Provide the (X, Y) coordinate of the cell's center where the given text is located.  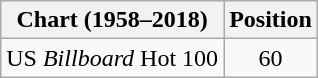
60 (271, 58)
Position (271, 20)
US Billboard Hot 100 (112, 58)
Chart (1958–2018) (112, 20)
